Output the (X, Y) coordinate of the center of the cell containing the given text.  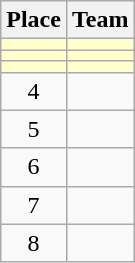
Place (34, 20)
6 (34, 167)
7 (34, 205)
4 (34, 91)
Team (100, 20)
5 (34, 129)
8 (34, 243)
